Extract the (x, y) coordinate from the center of the cell holding the provided text.  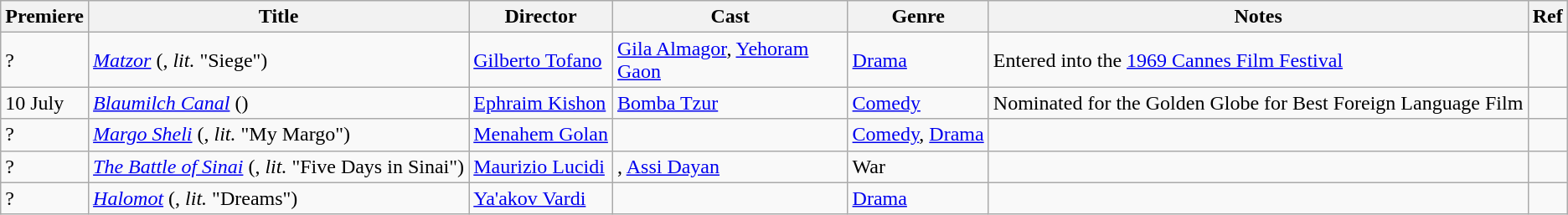
Notes (1258, 17)
Genre (918, 17)
Comedy, Drama (918, 135)
Halomot (, lit. "Dreams") (279, 198)
, Assi Dayan (730, 166)
Nominated for the Golden Globe for Best Foreign Language Film (1258, 103)
Ephraim Kishon (541, 103)
Title (279, 17)
War (918, 166)
Ya'akov Vardi (541, 198)
10 July (45, 103)
Cast (730, 17)
Menahem Golan (541, 135)
Ref (1548, 17)
Gila Almagor, Yehoram Gaon (730, 60)
The Battle of Sinai (, lit. "Five Days in Sinai") (279, 166)
Maurizio Lucidi (541, 166)
Premiere (45, 17)
Matzor (, lit. "Siege") (279, 60)
Director (541, 17)
Entered into the 1969 Cannes Film Festival (1258, 60)
Margo Sheli (, lit. "My Margo") (279, 135)
Gilberto Tofano (541, 60)
Blaumilch Canal () (279, 103)
Comedy (918, 103)
Bomba Tzur (730, 103)
